Return the (X, Y) coordinate for the center point of the cell that contains the specified text.  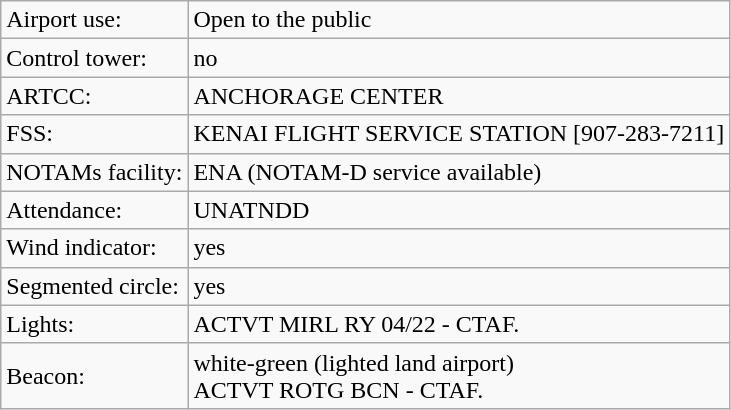
Open to the public (459, 20)
Beacon: (94, 376)
FSS: (94, 134)
Wind indicator: (94, 248)
Control tower: (94, 58)
ENA (NOTAM-D service available) (459, 172)
Segmented circle: (94, 286)
ANCHORAGE CENTER (459, 96)
NOTAMs facility: (94, 172)
UNATNDD (459, 210)
Airport use: (94, 20)
ARTCC: (94, 96)
Lights: (94, 324)
no (459, 58)
Attendance: (94, 210)
white-green (lighted land airport)ACTVT ROTG BCN - CTAF. (459, 376)
KENAI FLIGHT SERVICE STATION [907-283-7211] (459, 134)
ACTVT MIRL RY 04/22 - CTAF. (459, 324)
